Search for the cell housing the specified text and yield its [X, Y] center coordinate. 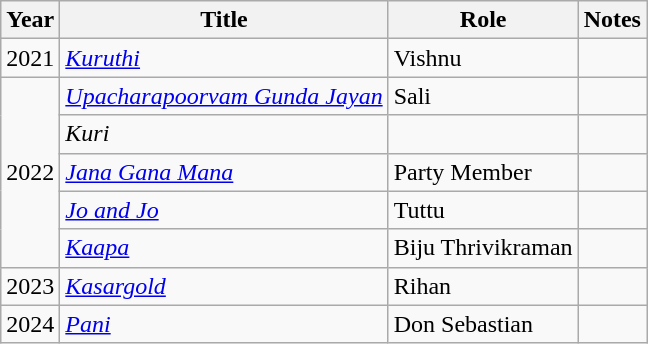
Upacharapoorvam Gunda Jayan [224, 96]
Jo and Jo [224, 210]
Pani [224, 324]
Party Member [483, 172]
Tuttu [483, 210]
Kuri [224, 134]
Don Sebastian [483, 324]
Year [30, 20]
Jana Gana Mana [224, 172]
Title [224, 20]
Vishnu [483, 58]
Biju Thrivikraman [483, 248]
Kaapa [224, 248]
2024 [30, 324]
2023 [30, 286]
Kasargold [224, 286]
2021 [30, 58]
Sali [483, 96]
Rihan [483, 286]
2022 [30, 172]
Role [483, 20]
Notes [612, 20]
Kuruthi [224, 58]
